Capture the cell that displays the provided text and extract its (x, y) central coordinate. 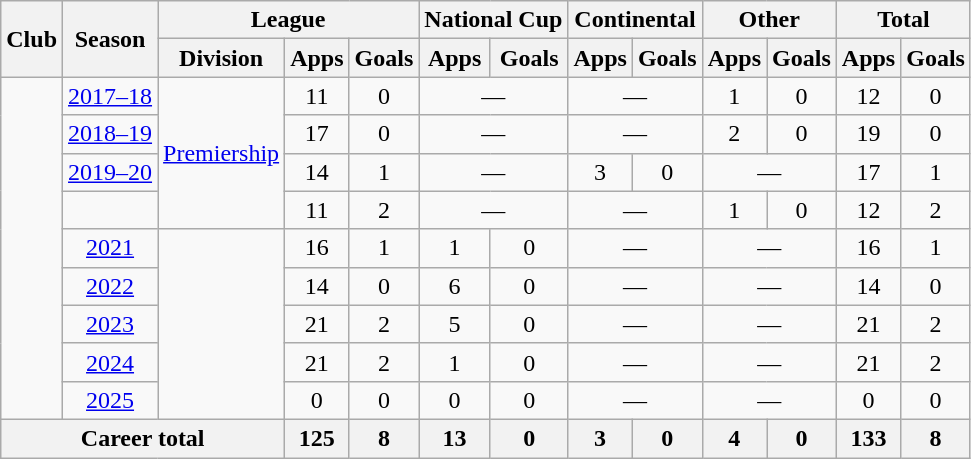
2018–19 (110, 134)
Other (769, 20)
125 (317, 438)
6 (455, 286)
2023 (110, 324)
Premiership (222, 153)
2019–20 (110, 172)
2017–18 (110, 96)
Career total (143, 438)
4 (734, 438)
13 (455, 438)
Division (222, 58)
133 (868, 438)
2021 (110, 248)
Total (903, 20)
2024 (110, 362)
2022 (110, 286)
Club (32, 39)
19 (868, 134)
2025 (110, 400)
League (288, 20)
National Cup (494, 20)
Season (110, 39)
5 (455, 324)
Continental (635, 20)
